Identify which cell holds the provided text, then report its (X, Y) central coordinate. 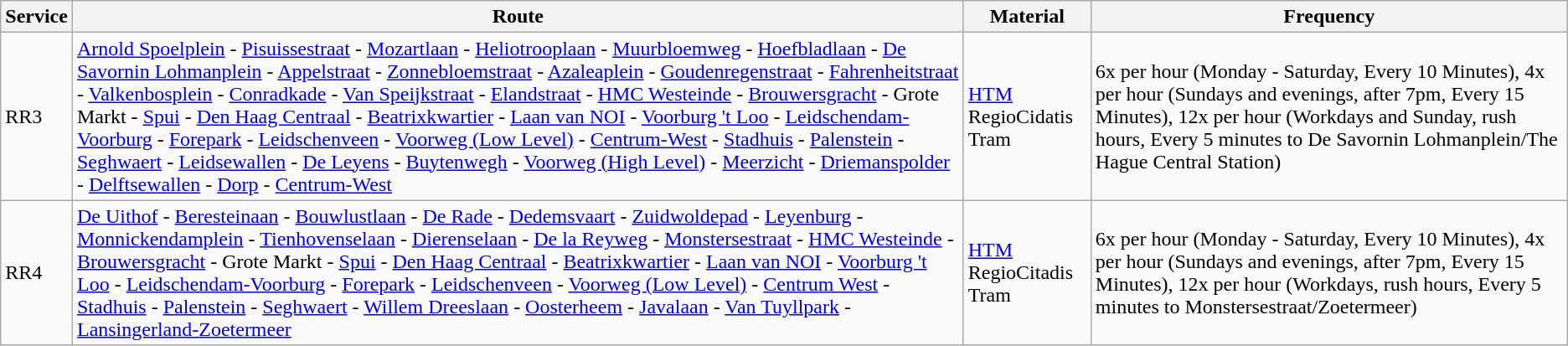
Material (1027, 17)
Frequency (1328, 17)
RR3 (37, 116)
Service (37, 17)
HTM RegioCidatis Tram (1027, 116)
Route (518, 17)
RR4 (37, 273)
HTM RegioCitadis Tram (1027, 273)
